Provide the (x, y) coordinate of the cell's center where the given text is located.  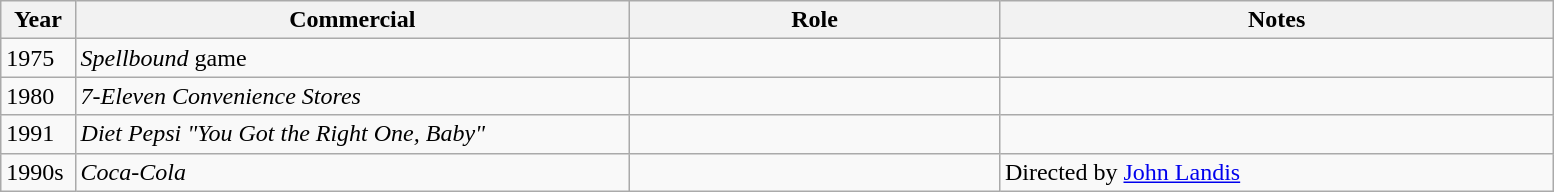
Year (38, 20)
Diet Pepsi "You Got the Right One, Baby" (352, 134)
Role (815, 20)
1990s (38, 172)
1991 (38, 134)
Directed by John Landis (1276, 172)
Coca-Cola (352, 172)
Notes (1276, 20)
7-Eleven Convenience Stores (352, 96)
Commercial (352, 20)
Spellbound game (352, 58)
1975 (38, 58)
1980 (38, 96)
